Pinpoint the cell where the given text exists, returning its [x, y] midpoint coordinate. 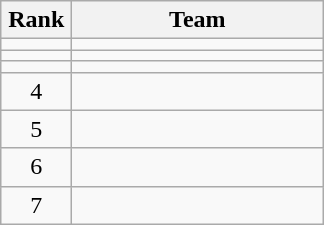
5 [36, 129]
4 [36, 91]
6 [36, 167]
Rank [36, 20]
Team [198, 20]
7 [36, 205]
